Find where the given text appears and provide that cell's center as (x, y) coordinate. 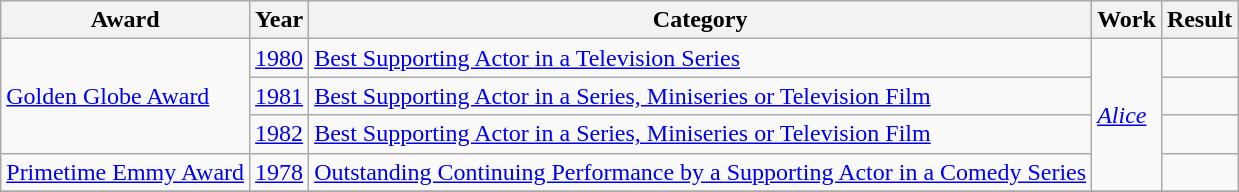
Best Supporting Actor in a Television Series (700, 58)
Primetime Emmy Award (126, 172)
1978 (280, 172)
1980 (280, 58)
Result (1199, 20)
Alice (1127, 115)
1982 (280, 134)
1981 (280, 96)
Work (1127, 20)
Golden Globe Award (126, 96)
Year (280, 20)
Award (126, 20)
Category (700, 20)
Outstanding Continuing Performance by a Supporting Actor in a Comedy Series (700, 172)
